Provide the (x, y) coordinate of the cell's center where the given text is located.  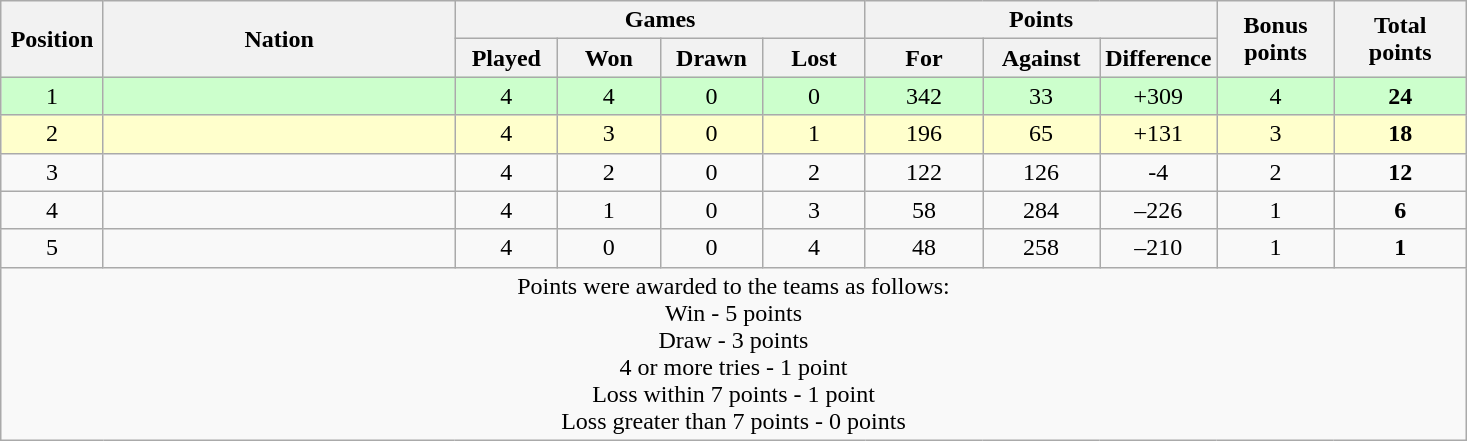
+131 (1158, 134)
18 (1400, 134)
-4 (1158, 172)
Position (52, 39)
Nation (279, 39)
24 (1400, 96)
126 (1040, 172)
258 (1040, 248)
196 (924, 134)
Lost (814, 58)
Points (1041, 20)
48 (924, 248)
5 (52, 248)
–210 (1158, 248)
Bonuspoints (1276, 39)
342 (924, 96)
Against (1040, 58)
Difference (1158, 58)
65 (1040, 134)
For (924, 58)
Played (506, 58)
12 (1400, 172)
+309 (1158, 96)
Games (660, 20)
122 (924, 172)
6 (1400, 210)
33 (1040, 96)
Won (610, 58)
58 (924, 210)
Totalpoints (1400, 39)
284 (1040, 210)
Drawn (712, 58)
–226 (1158, 210)
